Pinpoint the cell where the given text exists, returning its [x, y] midpoint coordinate. 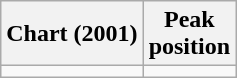
Peakposition [189, 34]
Chart (2001) [72, 34]
